Locate the cell with the specified text and output its [x, y] center coordinate. 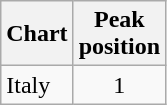
1 [119, 85]
Chart [37, 34]
Peakposition [119, 34]
Italy [37, 85]
